Return [X, Y] of the center of cell containing provided text 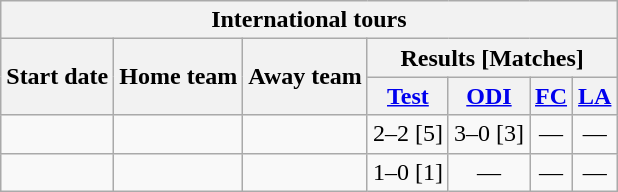
3–0 [3] [488, 134]
1–0 [1] [408, 172]
FC [552, 96]
2–2 [5] [408, 134]
Test [408, 96]
Home team [178, 77]
Results [Matches] [492, 58]
International tours [309, 20]
Away team [306, 77]
Start date [58, 77]
ODI [488, 96]
LA [595, 96]
